Determine the (x, y) coordinate at the center of the cell enclosing the given text.  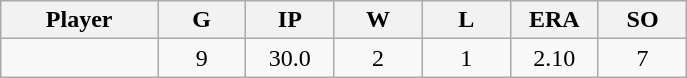
SO (642, 20)
1 (466, 58)
IP (290, 20)
7 (642, 58)
2.10 (554, 58)
W (378, 20)
2 (378, 58)
9 (202, 58)
ERA (554, 20)
L (466, 20)
Player (80, 20)
G (202, 20)
30.0 (290, 58)
